Extract the [X, Y] coordinate from the center of the cell holding the provided text.  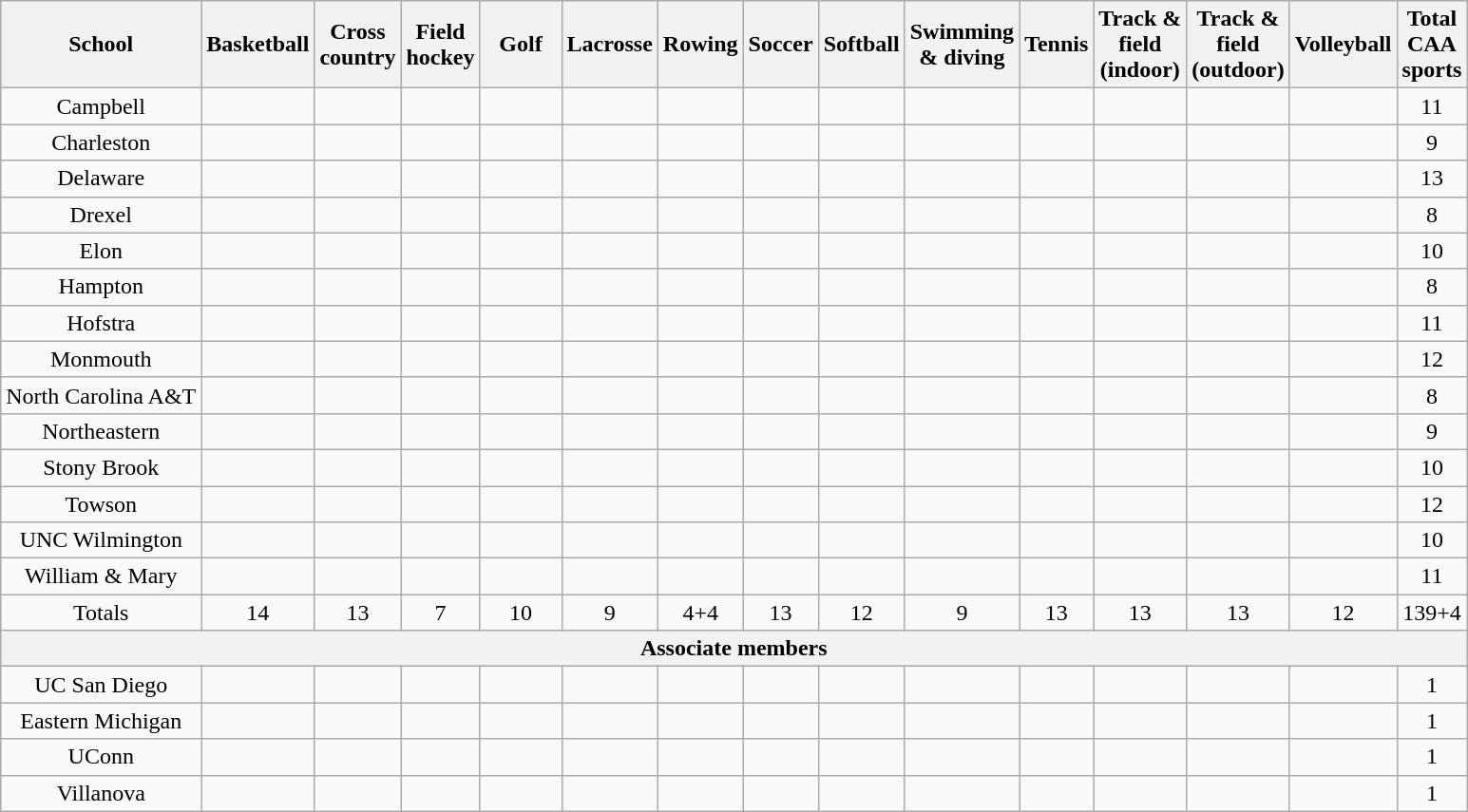
Volleyball [1344, 45]
UNC Wilmington [101, 540]
Delaware [101, 179]
North Carolina A&T [101, 395]
Drexel [101, 215]
7 [441, 613]
TotalCAAsports [1432, 45]
Eastern Michigan [101, 721]
Tennis [1057, 45]
Totals [101, 613]
Charleston [101, 142]
Stony Brook [101, 467]
Hampton [101, 287]
Track & field(indoor) [1140, 45]
Associate members [734, 649]
Campbell [101, 106]
William & Mary [101, 576]
Elon [101, 251]
Fieldhockey [441, 45]
Golf [521, 45]
139+4 [1432, 613]
Monmouth [101, 359]
Rowing [700, 45]
Crosscountry [357, 45]
Track & field(outdoor) [1238, 45]
Basketball [258, 45]
UC San Diego [101, 685]
Softball [861, 45]
Lacrosse [610, 45]
Swimming& diving [962, 45]
UConn [101, 757]
14 [258, 613]
Soccer [781, 45]
Towson [101, 504]
Villanova [101, 793]
School [101, 45]
Northeastern [101, 431]
4+4 [700, 613]
Hofstra [101, 323]
